Scan for the cell matching the given text and deliver its [X, Y] coordinate at center. 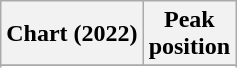
Chart (2022) [72, 34]
Peakposition [189, 34]
